Scan for the cell matching the given text and deliver its (X, Y) coordinate at center. 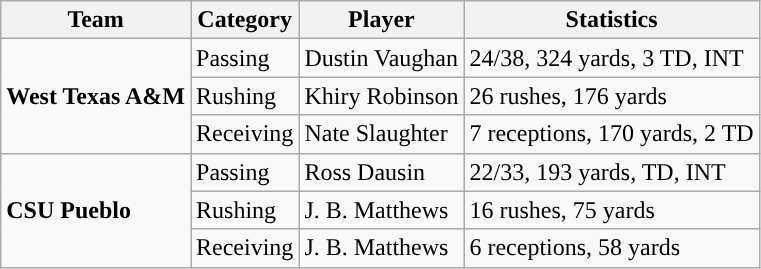
Statistics (612, 20)
Ross Dausin (382, 172)
Player (382, 20)
24/38, 324 yards, 3 TD, INT (612, 58)
26 rushes, 176 yards (612, 96)
22/33, 193 yards, TD, INT (612, 172)
CSU Pueblo (96, 210)
6 receptions, 58 yards (612, 248)
Dustin Vaughan (382, 58)
Category (244, 20)
Khiry Robinson (382, 96)
West Texas A&M (96, 96)
Nate Slaughter (382, 134)
16 rushes, 75 yards (612, 210)
7 receptions, 170 yards, 2 TD (612, 134)
Team (96, 20)
